Output the [x, y] coordinate of the center of the cell containing the given text.  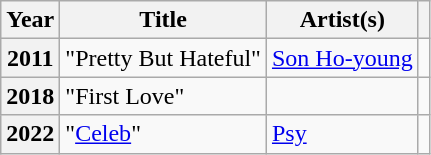
2011 [30, 58]
Title [164, 20]
Psy [342, 134]
"First Love" [164, 96]
Year [30, 20]
Son Ho-young [342, 58]
Artist(s) [342, 20]
"Celeb" [164, 134]
2018 [30, 96]
2022 [30, 134]
"Pretty But Hateful" [164, 58]
